Capture the cell that displays the provided text and extract its [x, y] central coordinate. 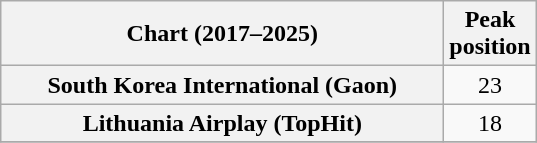
South Korea International (Gaon) [222, 85]
Chart (2017–2025) [222, 34]
Peakposition [490, 34]
23 [490, 85]
18 [490, 123]
Lithuania Airplay (TopHit) [222, 123]
